Pinpoint the cell where the given text exists, returning its (X, Y) midpoint coordinate. 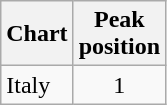
Italy (37, 85)
1 (119, 85)
Peakposition (119, 34)
Chart (37, 34)
